Detect which cell encompasses the target text, then output its (x, y) center coordinate. 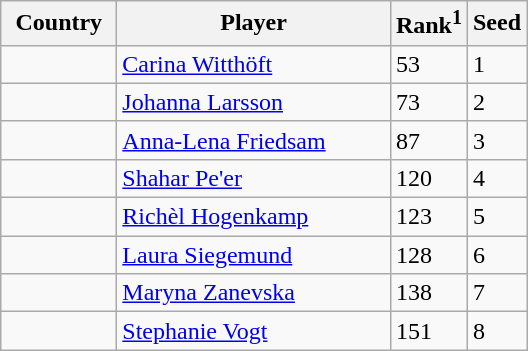
7 (496, 293)
151 (428, 331)
Carina Witthöft (254, 64)
1 (496, 64)
Seed (496, 24)
Shahar Pe'er (254, 178)
128 (428, 255)
Johanna Larsson (254, 102)
138 (428, 293)
Anna-Lena Friedsam (254, 140)
Laura Siegemund (254, 255)
87 (428, 140)
Richèl Hogenkamp (254, 217)
8 (496, 331)
5 (496, 217)
120 (428, 178)
Player (254, 24)
53 (428, 64)
3 (496, 140)
73 (428, 102)
4 (496, 178)
Country (59, 24)
123 (428, 217)
Stephanie Vogt (254, 331)
Rank1 (428, 24)
Maryna Zanevska (254, 293)
2 (496, 102)
6 (496, 255)
